Search for the cell housing the specified text and yield its (X, Y) center coordinate. 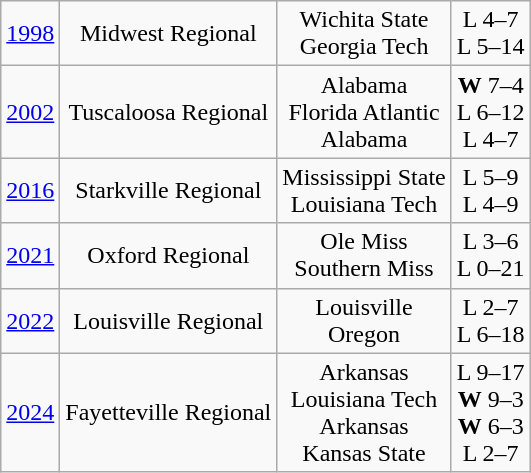
Midwest Regional (168, 34)
Mississippi StateLouisiana Tech (364, 190)
L 5–9L 4–9 (490, 190)
ArkansasLouisiana TechArkansasKansas State (364, 412)
Wichita StateGeorgia Tech (364, 34)
L 9–17W 9–3W 6–3L 2–7 (490, 412)
Starkville Regional (168, 190)
2021 (30, 256)
Ole MissSouthern Miss (364, 256)
AlabamaFlorida AtlanticAlabama (364, 112)
2016 (30, 190)
Louisville Regional (168, 320)
Fayetteville Regional (168, 412)
2002 (30, 112)
1998 (30, 34)
L 4–7 L 5–14 (490, 34)
Oxford Regional (168, 256)
W 7–4L 6–12L 4–7 (490, 112)
LouisvilleOregon (364, 320)
2022 (30, 320)
L 2–7L 6–18 (490, 320)
Tuscaloosa Regional (168, 112)
2024 (30, 412)
L 3–6 L 0–21 (490, 256)
